From the cell containing the given text, extract its center point as [x, y] coordinate. 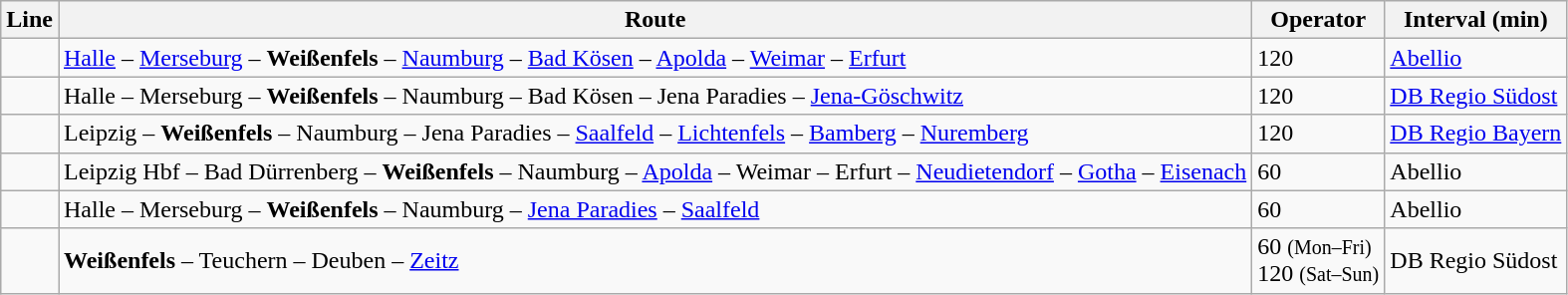
Weißenfels – Teuchern – Deuben – Zeitz [654, 261]
Leipzig – Weißenfels – Naumburg – Jena Paradies – Saalfeld – Lichtenfels – Bamberg – Nuremberg [654, 134]
Halle – Merseburg – Weißenfels – Naumburg – Bad Kösen – Jena Paradies – Jena-Göschwitz [654, 96]
Line [30, 20]
60 (Mon–Fri)120 (Sat–Sun) [1319, 261]
Interval (min) [1476, 20]
Route [654, 20]
Halle – Merseburg – Weißenfels – Naumburg – Bad Kösen – Apolda – Weimar – Erfurt [654, 58]
Halle – Merseburg – Weißenfels – Naumburg – Jena Paradies – Saalfeld [654, 209]
Operator [1319, 20]
DB Regio Bayern [1476, 134]
Leipzig Hbf – Bad Dürrenberg – Weißenfels – Naumburg – Apolda – Weimar – Erfurt – Neudietendorf – Gotha – Eisenach [654, 171]
